Provide the [X, Y] coordinate of the cell's center where the given text is located.  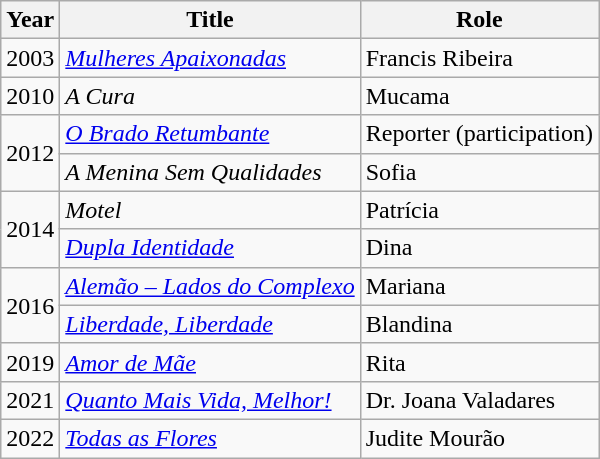
2012 [30, 153]
Francis Ribeira [479, 58]
Alemão – Lados do Complexo [210, 286]
Quanto Mais Vida, Melhor! [210, 400]
Dina [479, 248]
2021 [30, 400]
Liberdade, Liberdade [210, 324]
Todas as Flores [210, 438]
Title [210, 20]
O Brado Retumbante [210, 134]
2014 [30, 229]
Dupla Identidade [210, 248]
Reporter (participation) [479, 134]
Patrícia [479, 210]
Sofia [479, 172]
Judite Mourão [479, 438]
A Menina Sem Qualidades [210, 172]
2019 [30, 362]
Rita [479, 362]
Mucama [479, 96]
Role [479, 20]
Year [30, 20]
2010 [30, 96]
Dr. Joana Valadares [479, 400]
2016 [30, 305]
Mariana [479, 286]
Mulheres Apaixonadas [210, 58]
Motel [210, 210]
2003 [30, 58]
Amor de Mãe [210, 362]
2022 [30, 438]
Blandina [479, 324]
A Cura [210, 96]
